Detect which cell encompasses the target text, then output its [x, y] center coordinate. 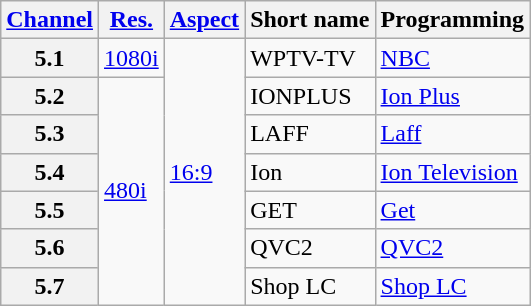
1080i [132, 58]
5.4 [50, 172]
LAFF [310, 134]
5.1 [50, 58]
Programming [452, 20]
NBC [452, 58]
480i [132, 191]
Short name [310, 20]
Res. [132, 20]
Laff [452, 134]
5.6 [50, 248]
Get [452, 210]
GET [310, 210]
5.7 [50, 286]
16:9 [204, 172]
Ion Television [452, 172]
Ion Plus [452, 96]
WPTV-TV [310, 58]
5.5 [50, 210]
5.2 [50, 96]
Ion [310, 172]
Aspect [204, 20]
IONPLUS [310, 96]
Channel [50, 20]
5.3 [50, 134]
